Identify which cell holds the provided text, then report its [X, Y] central coordinate. 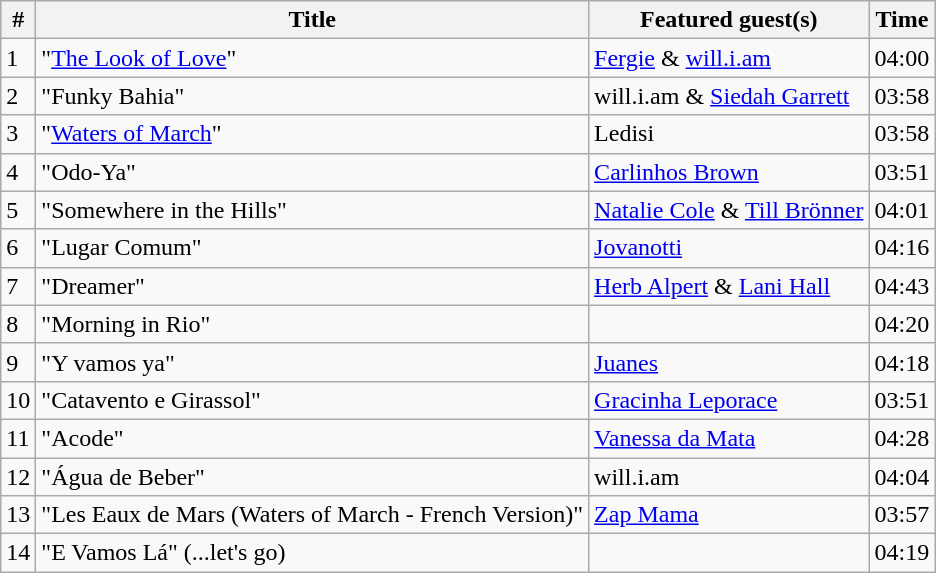
Ledisi [729, 134]
14 [18, 553]
04:28 [902, 438]
Fergie & will.i.am [729, 58]
6 [18, 248]
03:57 [902, 515]
"Acode" [312, 438]
Juanes [729, 362]
Featured guest(s) [729, 20]
"Y vamos ya" [312, 362]
"Catavento e Girassol" [312, 400]
04:20 [902, 324]
04:01 [902, 210]
"Morning in Rio" [312, 324]
04:18 [902, 362]
9 [18, 362]
"Funky Bahia" [312, 96]
# [18, 20]
13 [18, 515]
"Lugar Comum" [312, 248]
"Dreamer" [312, 286]
4 [18, 172]
"Les Eaux de Mars (Waters of March - French Version)" [312, 515]
Gracinha Leporace [729, 400]
Vanessa da Mata [729, 438]
3 [18, 134]
8 [18, 324]
04:16 [902, 248]
04:19 [902, 553]
04:43 [902, 286]
Carlinhos Brown [729, 172]
10 [18, 400]
5 [18, 210]
"E Vamos Lá" (...let's go) [312, 553]
Jovanotti [729, 248]
"Água de Beber" [312, 477]
04:00 [902, 58]
"Odo-Ya" [312, 172]
Zap Mama [729, 515]
12 [18, 477]
7 [18, 286]
11 [18, 438]
04:04 [902, 477]
"The Look of Love" [312, 58]
1 [18, 58]
will.i.am & Siedah Garrett [729, 96]
"Waters of March" [312, 134]
Title [312, 20]
Herb Alpert & Lani Hall [729, 286]
will.i.am [729, 477]
Time [902, 20]
Natalie Cole & Till Brönner [729, 210]
"Somewhere in the Hills" [312, 210]
2 [18, 96]
